Find where the given text appears and provide that cell's center as (X, Y) coordinate. 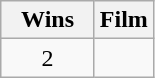
Film (124, 20)
Wins (48, 20)
2 (48, 58)
